Capture the cell that displays the provided text and extract its (x, y) central coordinate. 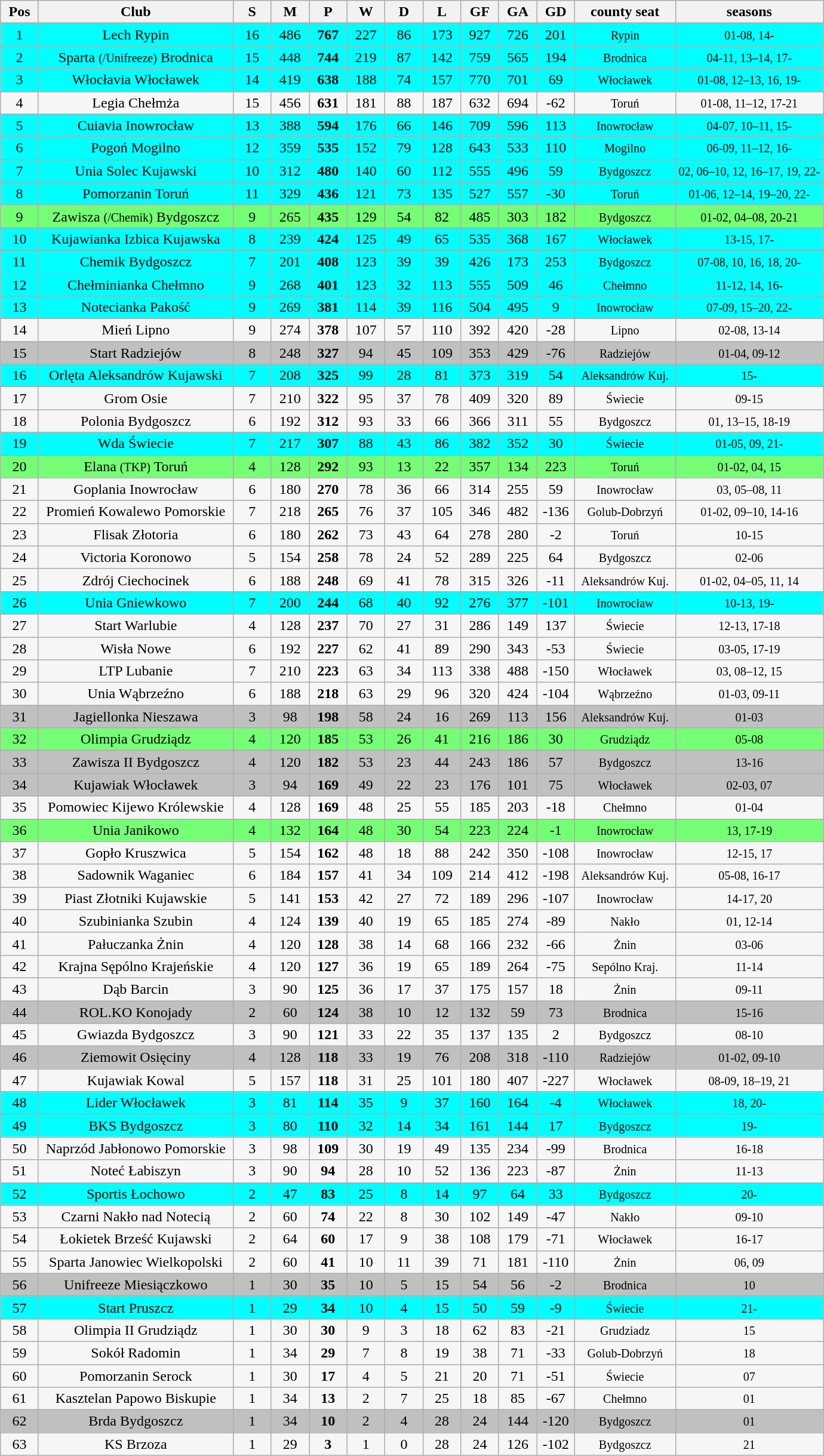
638 (328, 80)
557 (518, 193)
-30 (556, 193)
314 (480, 489)
141 (290, 898)
Pomowiec Kijewo Królewskie (136, 807)
527 (480, 193)
278 (480, 535)
11-12, 14, 16- (749, 285)
W (366, 12)
219 (366, 57)
346 (480, 512)
Wąbrzeźno (625, 694)
Club (136, 12)
96 (442, 694)
Mień Lipno (136, 330)
20- (749, 1194)
482 (518, 512)
744 (328, 57)
-1 (556, 830)
-87 (556, 1171)
134 (518, 466)
12-15, 17 (749, 853)
-104 (556, 694)
P (328, 12)
03, 05–08, 11 (749, 489)
Sokół Radomin (136, 1353)
11-14 (749, 966)
-227 (556, 1080)
Chemik Bydgoszcz (136, 262)
LTP Lubanie (136, 671)
09-11 (749, 989)
Sadownik Waganiec (136, 876)
377 (518, 603)
194 (556, 57)
03-06 (749, 944)
140 (366, 171)
129 (366, 216)
D (404, 12)
Piast Złotniki Kujawskie (136, 898)
Polonia Bydgoszcz (136, 421)
-67 (556, 1399)
Sparta Janowiec Wielkopolski (136, 1262)
04-11, 13–14, 17- (749, 57)
Goplania Inowrocław (136, 489)
244 (328, 603)
Start Radziejów (136, 353)
Pogoń Mogilno (136, 148)
258 (328, 557)
01-02, 09–10, 14-16 (749, 512)
319 (518, 376)
436 (328, 193)
368 (518, 239)
162 (328, 853)
255 (518, 489)
311 (518, 421)
407 (518, 1080)
565 (518, 57)
Czarni Nakło nad Notecią (136, 1217)
198 (328, 717)
04-07, 10–11, 15- (749, 125)
02-03, 07 (749, 785)
Jagiellonka Nieszawa (136, 717)
-51 (556, 1375)
504 (480, 308)
Victoria Koronowo (136, 557)
243 (480, 762)
262 (328, 535)
480 (328, 171)
01-02, 09-10 (749, 1058)
701 (518, 80)
409 (480, 398)
Notecianka Pakość (136, 308)
Legia Chełmża (136, 103)
108 (480, 1239)
488 (518, 671)
203 (518, 807)
Zawisza (/Chemik) Bydgoszcz (136, 216)
GD (556, 12)
594 (328, 125)
-107 (556, 898)
-198 (556, 876)
Promień Kowalewo Pomorskie (136, 512)
419 (290, 80)
217 (290, 444)
79 (404, 148)
232 (518, 944)
75 (556, 785)
Sportis Łochowo (136, 1194)
352 (518, 444)
BKS Bydgoszcz (136, 1126)
709 (480, 125)
M (290, 12)
97 (480, 1194)
51 (20, 1171)
Włocłavia Włocławek (136, 80)
12-13, 17-18 (749, 625)
485 (480, 216)
02-08, 13-14 (749, 330)
-66 (556, 944)
-11 (556, 580)
200 (290, 603)
353 (480, 353)
21- (749, 1307)
Noteć Łabiszyn (136, 1171)
95 (366, 398)
Cuiavia Inowrocław (136, 125)
224 (518, 830)
329 (290, 193)
Lider Włocławek (136, 1103)
373 (480, 376)
01-02, 04–05, 11, 14 (749, 580)
160 (480, 1103)
392 (480, 330)
08-10 (749, 1035)
412 (518, 876)
02-06 (749, 557)
382 (480, 444)
643 (480, 148)
08-09, 18–19, 21 (749, 1080)
496 (518, 171)
-9 (556, 1307)
596 (518, 125)
-136 (556, 512)
Olimpia Grudziądz (136, 739)
214 (480, 876)
303 (518, 216)
KS Brzoza (136, 1444)
Flisak Złotoria (136, 535)
318 (518, 1058)
Zawisza II Bydgoszcz (136, 762)
326 (518, 580)
01-04, 09-12 (749, 353)
325 (328, 376)
Sepólno Kraj. (625, 966)
127 (328, 966)
289 (480, 557)
-75 (556, 966)
495 (518, 308)
07-09, 15–20, 22- (749, 308)
10-15 (749, 535)
401 (328, 285)
366 (480, 421)
322 (328, 398)
381 (328, 308)
343 (518, 648)
631 (328, 103)
116 (442, 308)
-99 (556, 1148)
L (442, 12)
388 (290, 125)
15- (749, 376)
GA (518, 12)
Zdrój Ciechocinek (136, 580)
292 (328, 466)
92 (442, 603)
426 (480, 262)
126 (518, 1444)
296 (518, 898)
13-16 (749, 762)
GF (480, 12)
Elana (TKP) Toruń (136, 466)
315 (480, 580)
82 (442, 216)
Pos (20, 12)
Wisła Nowe (136, 648)
Grudziądz (625, 739)
357 (480, 466)
338 (480, 671)
Rypin (625, 35)
Łokietek Brześć Kujawski (136, 1239)
286 (480, 625)
378 (328, 330)
13-15, 17- (749, 239)
01, 12-14 (749, 921)
Chełminianka Chełmno (136, 285)
Sparta (/Unifreeze) Brodnica (136, 57)
01-04 (749, 807)
01-02, 04–08, 20-21 (749, 216)
Mogilno (625, 148)
264 (518, 966)
509 (518, 285)
Orlęta Aleksandrów Kujawski (136, 376)
Unifreeze Miesiączkowo (136, 1285)
Start Warlubie (136, 625)
05-08, 16-17 (749, 876)
242 (480, 853)
Naprzód Jabłonowo Pomorskie (136, 1148)
seasons (749, 12)
county seat (625, 12)
Lech Rypin (136, 35)
Kasztelan Papowo Biskupie (136, 1399)
152 (366, 148)
Kujawiak Kowal (136, 1080)
327 (328, 353)
80 (290, 1126)
136 (480, 1171)
01-08, 14- (749, 35)
70 (366, 625)
Grudziadz (625, 1330)
02, 06–10, 12, 16–17, 19, 22- (749, 171)
280 (518, 535)
175 (480, 989)
09-10 (749, 1217)
429 (518, 353)
0 (404, 1444)
ROL.KO Konojady (136, 1012)
Dąb Barcin (136, 989)
09-15 (749, 398)
Pomorzanin Serock (136, 1375)
146 (442, 125)
01-03 (749, 717)
05-08 (749, 739)
Olimpia II Grudziądz (136, 1330)
01-03, 09-11 (749, 694)
01-02, 04, 15 (749, 466)
161 (480, 1126)
07 (749, 1375)
927 (480, 35)
-108 (556, 853)
Brda Bydgoszcz (136, 1421)
Pomorzanin Toruń (136, 193)
105 (442, 512)
Szubinianka Szubin (136, 921)
102 (480, 1217)
18, 20- (749, 1103)
307 (328, 444)
99 (366, 376)
-28 (556, 330)
16-17 (749, 1239)
87 (404, 57)
03, 08–12, 15 (749, 671)
-4 (556, 1103)
72 (442, 898)
187 (442, 103)
268 (290, 285)
112 (442, 171)
11-13 (749, 1171)
184 (290, 876)
Gwiazda Bydgoszcz (136, 1035)
10-13, 19- (749, 603)
-53 (556, 648)
142 (442, 57)
Kujawianka Izbica Kujawska (136, 239)
01, 13–15, 18-19 (749, 421)
15-16 (749, 1012)
-102 (556, 1444)
359 (290, 148)
01-08, 12–13, 16, 19- (749, 80)
06-09, 11–12, 16- (749, 148)
179 (518, 1239)
726 (518, 35)
-18 (556, 807)
Wda Świecie (136, 444)
239 (290, 239)
216 (480, 739)
632 (480, 103)
06, 09 (749, 1262)
759 (480, 57)
Grom Osie (136, 398)
Pałuczanka Żnin (136, 944)
139 (328, 921)
533 (518, 148)
107 (366, 330)
456 (290, 103)
Unia Solec Kujawski (136, 171)
01-08, 11–12, 17-21 (749, 103)
61 (20, 1399)
-101 (556, 603)
156 (556, 717)
Kujawiak Włocławek (136, 785)
270 (328, 489)
225 (518, 557)
01-06, 12–14, 19–20, 22- (749, 193)
153 (328, 898)
408 (328, 262)
350 (518, 853)
234 (518, 1148)
13, 17-19 (749, 830)
-33 (556, 1353)
Gopło Kruszwica (136, 853)
19- (749, 1126)
-62 (556, 103)
-47 (556, 1217)
Unia Gniewkowo (136, 603)
14-17, 20 (749, 898)
16-18 (749, 1148)
694 (518, 103)
-150 (556, 671)
-71 (556, 1239)
435 (328, 216)
770 (480, 80)
07-08, 10, 16, 18, 20- (749, 262)
253 (556, 262)
Unia Janikowo (136, 830)
167 (556, 239)
276 (480, 603)
Lipno (625, 330)
448 (290, 57)
01-05, 09, 21- (749, 444)
Ziemowit Osięciny (136, 1058)
Start Pruszcz (136, 1307)
237 (328, 625)
290 (480, 648)
-120 (556, 1421)
166 (480, 944)
85 (518, 1399)
767 (328, 35)
-89 (556, 921)
420 (518, 330)
Unia Wąbrzeźno (136, 694)
Krajna Sępólno Krajeńskie (136, 966)
-21 (556, 1330)
-76 (556, 353)
486 (290, 35)
03-05, 17-19 (749, 648)
S (252, 12)
